From the cell containing the given text, extract its center point as [x, y] coordinate. 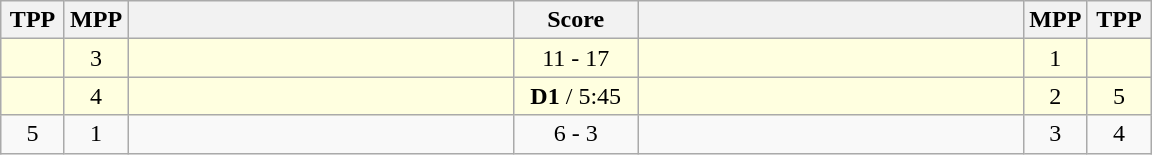
11 - 17 [576, 58]
Score [576, 20]
6 - 3 [576, 134]
D1 / 5:45 [576, 96]
2 [1056, 96]
